Determine the (X, Y) coordinate at the center of the cell enclosing the given text.  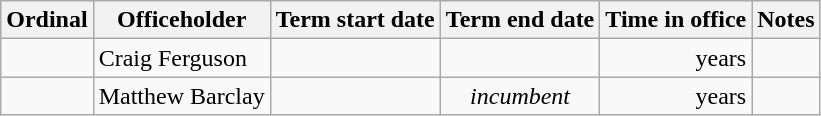
Term end date (520, 20)
Term start date (355, 20)
Officeholder (182, 20)
Time in office (676, 20)
Matthew Barclay (182, 96)
incumbent (520, 96)
Craig Ferguson (182, 58)
Notes (786, 20)
Ordinal (47, 20)
